Identify which cell holds the provided text, then report its [x, y] central coordinate. 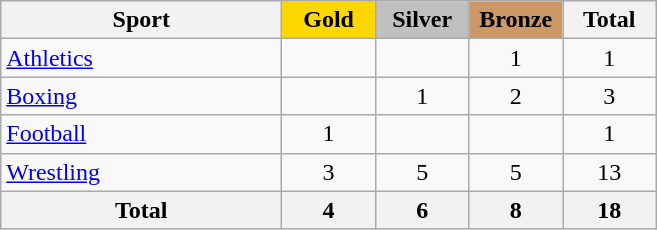
Football [142, 134]
13 [609, 172]
Sport [142, 20]
Wrestling [142, 172]
Athletics [142, 58]
Gold [329, 20]
4 [329, 210]
6 [422, 210]
Bronze [516, 20]
Silver [422, 20]
Boxing [142, 96]
2 [516, 96]
8 [516, 210]
18 [609, 210]
